Scan for the cell matching the given text and deliver its (x, y) coordinate at center. 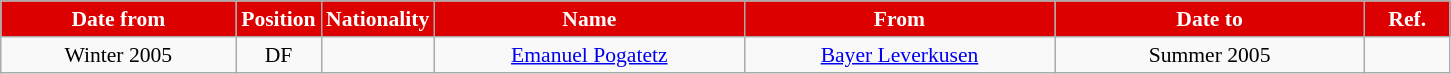
Ref. (1408, 19)
Winter 2005 (118, 55)
Date to (1210, 19)
Bayer Leverkusen (899, 55)
Summer 2005 (1210, 55)
Name (589, 19)
Date from (118, 19)
From (899, 19)
Position (278, 19)
Emanuel Pogatetz (589, 55)
Nationality (378, 19)
DF (278, 55)
